For the text-containing cell, return its midpoint in [X, Y] coordinate format. 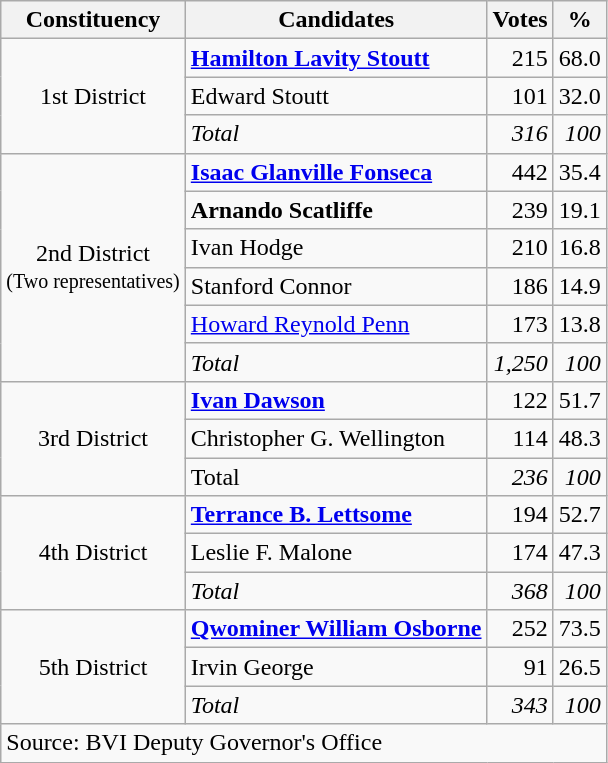
26.5 [580, 667]
Terrance B. Lettsome [336, 515]
68.0 [580, 58]
16.8 [580, 248]
1st District [94, 96]
51.7 [580, 400]
47.3 [580, 553]
Howard Reynold Penn [336, 324]
19.1 [580, 210]
Isaac Glanville Fonseca [336, 172]
215 [520, 58]
Source: BVI Deputy Governor's Office [304, 743]
210 [520, 248]
239 [520, 210]
% [580, 20]
194 [520, 515]
Arnando Scatliffe [336, 210]
35.4 [580, 172]
114 [520, 438]
13.8 [580, 324]
368 [520, 591]
Christopher G. Wellington [336, 438]
442 [520, 172]
52.7 [580, 515]
Constituency [94, 20]
4th District [94, 553]
Irvin George [336, 667]
Leslie F. Malone [336, 553]
Edward Stoutt [336, 96]
101 [520, 96]
Hamilton Lavity Stoutt [336, 58]
Candidates [336, 20]
2nd District(Two representatives) [94, 267]
91 [520, 667]
236 [520, 477]
Ivan Dawson [336, 400]
252 [520, 629]
73.5 [580, 629]
32.0 [580, 96]
122 [520, 400]
Votes [520, 20]
48.3 [580, 438]
186 [520, 286]
Ivan Hodge [336, 248]
5th District [94, 667]
1,250 [520, 362]
174 [520, 553]
3rd District [94, 438]
343 [520, 705]
173 [520, 324]
Stanford Connor [336, 286]
Qwominer William Osborne [336, 629]
316 [520, 134]
14.9 [580, 286]
